For the text-containing cell, return its midpoint in [x, y] coordinate format. 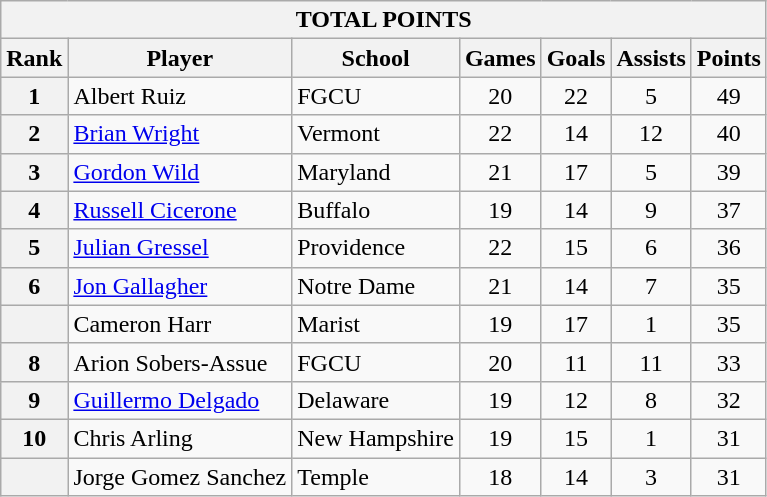
32 [728, 400]
33 [728, 362]
Rank [34, 58]
Goals [576, 58]
Games [500, 58]
Buffalo [376, 210]
10 [34, 438]
New Hampshire [376, 438]
Marist [376, 324]
Jon Gallagher [180, 286]
Temple [376, 477]
Cameron Harr [180, 324]
7 [651, 286]
Assists [651, 58]
37 [728, 210]
TOTAL POINTS [384, 20]
2 [34, 134]
Delaware [376, 400]
Providence [376, 248]
Points [728, 58]
49 [728, 96]
Jorge Gomez Sanchez [180, 477]
Notre Dame [376, 286]
39 [728, 172]
Maryland [376, 172]
Guillermo Delgado [180, 400]
Julian Gressel [180, 248]
36 [728, 248]
18 [500, 477]
Vermont [376, 134]
4 [34, 210]
Brian Wright [180, 134]
Player [180, 58]
Russell Cicerone [180, 210]
School [376, 58]
Arion Sobers-Assue [180, 362]
Gordon Wild [180, 172]
Albert Ruiz [180, 96]
Chris Arling [180, 438]
40 [728, 134]
